Capture the cell that displays the provided text and extract its (X, Y) central coordinate. 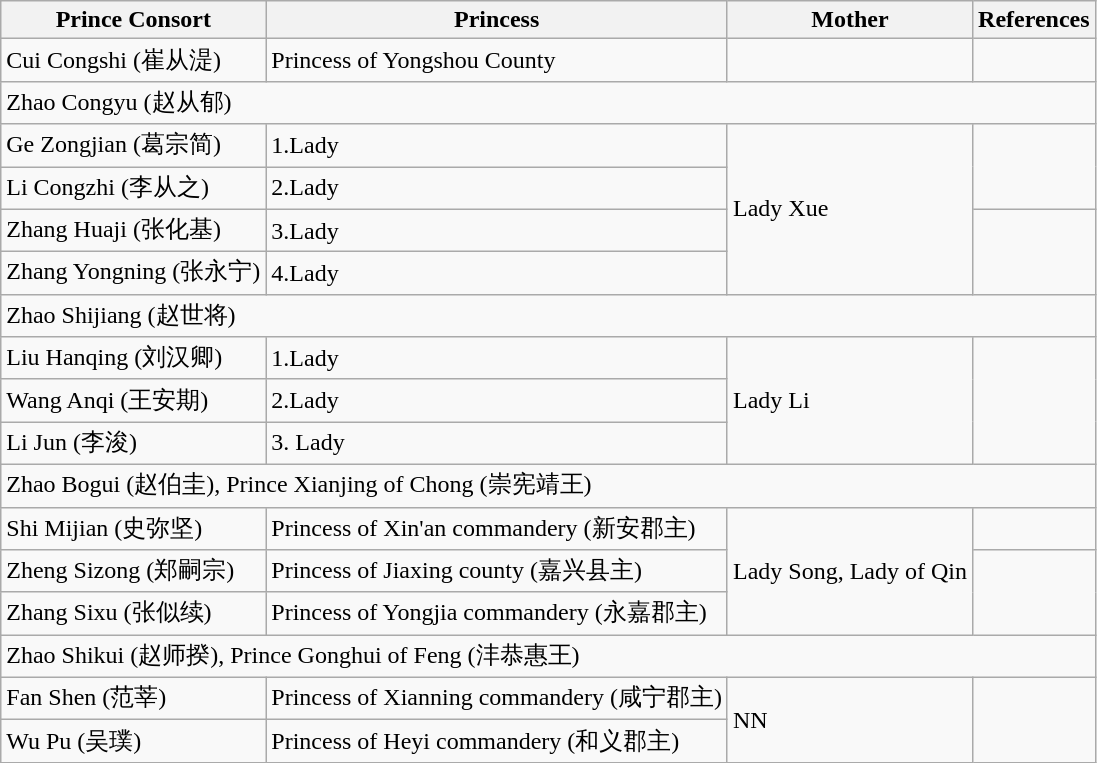
Zheng Sizong (郑嗣宗) (134, 572)
References (1034, 20)
Princess of Xin'an commandery (新安郡主) (497, 528)
Zhang Yongning (张永宁) (134, 274)
Princess of Yongjia commandery (永嘉郡主) (497, 614)
Lady Xue (850, 209)
Cui Congshi (崔从湜) (134, 60)
Liu Hanqing (刘汉卿) (134, 358)
Wang Anqi (王安期) (134, 400)
4.Lady (497, 274)
Wu Pu (吴璞) (134, 742)
3.Lady (497, 230)
Zhao Shikui (赵师揆), Prince Gonghui of Feng (沣恭惠王) (548, 656)
Lady Song, Lady of Qin (850, 571)
Princess of Jiaxing county (嘉兴县主) (497, 572)
Princess of Heyi commandery (和义郡主) (497, 742)
Ge Zongjian (葛宗简) (134, 146)
Zhao Congyu (赵从郁) (548, 102)
Fan Shen (范莘) (134, 698)
3. Lady (497, 444)
Prince Consort (134, 20)
Princess of Yongshou County (497, 60)
Lady Li (850, 401)
Zhao Bogui (赵伯圭), Prince Xianjing of Chong (崇宪靖王) (548, 486)
Mother (850, 20)
Zhang Sixu (张似续) (134, 614)
Princess of Xianning commandery (咸宁郡主) (497, 698)
Zhang Huaji (张化基) (134, 230)
Li Jun (李浚) (134, 444)
Shi Mijian (史弥坚) (134, 528)
Princess (497, 20)
NN (850, 720)
Li Congzhi (李从之) (134, 188)
Zhao Shijiang (赵世将) (548, 316)
